Determine the (X, Y) coordinate at the center of the cell enclosing the given text.  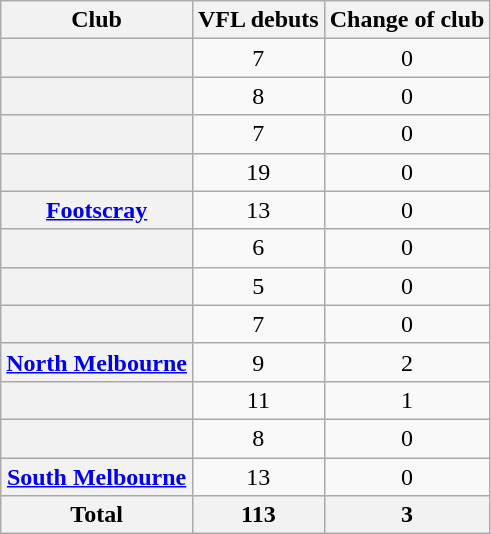
Change of club (407, 20)
North Melbourne (97, 362)
6 (258, 248)
2 (407, 362)
3 (407, 515)
11 (258, 400)
5 (258, 286)
Footscray (97, 210)
South Melbourne (97, 477)
19 (258, 172)
113 (258, 515)
Total (97, 515)
1 (407, 400)
9 (258, 362)
Club (97, 20)
VFL debuts (258, 20)
